Identify which cell holds the provided text, then report its (x, y) central coordinate. 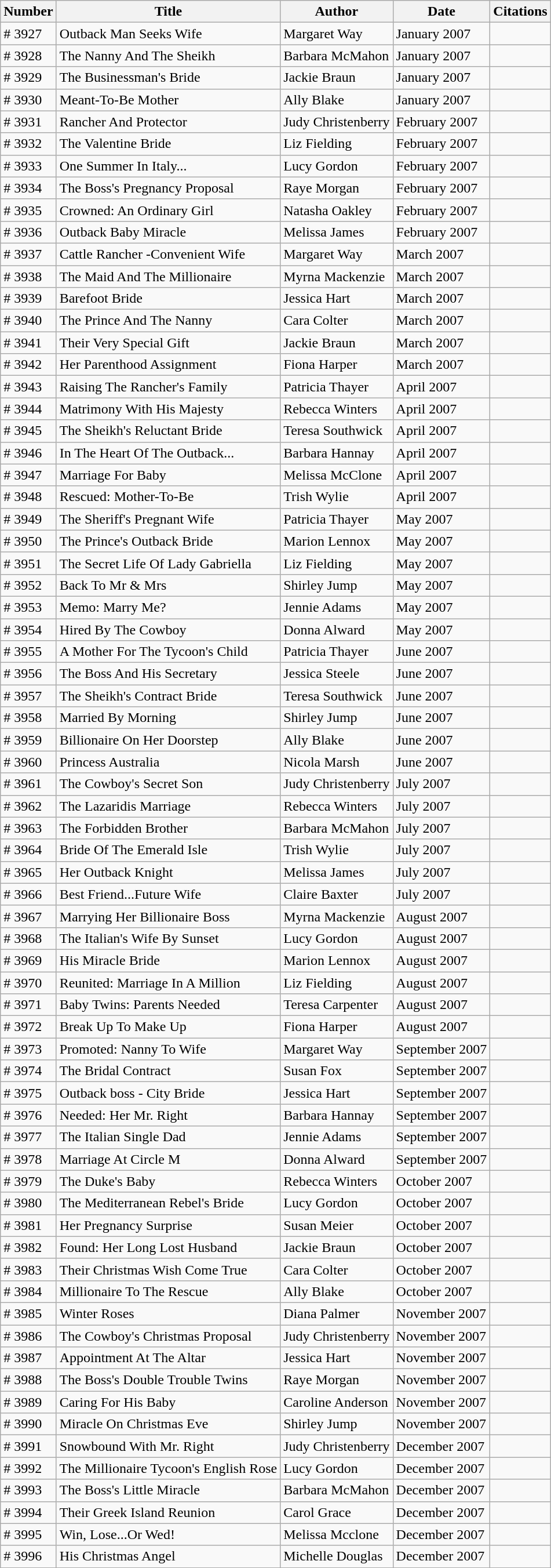
Cattle Rancher -Convenient Wife (168, 254)
Appointment At The Altar (168, 1358)
Princess Australia (168, 762)
Barefoot Bride (168, 299)
The Maid And The Millionaire (168, 277)
# 3942 (28, 365)
The Forbidden Brother (168, 828)
Michelle Douglas (337, 1556)
# 3956 (28, 674)
Carol Grace (337, 1512)
Baby Twins: Parents Needed (168, 1005)
Author (337, 12)
The Sheikh's Reluctant Bride (168, 431)
The Boss's Double Trouble Twins (168, 1380)
# 3927 (28, 34)
Snowbound With Mr. Right (168, 1446)
Bride Of The Emerald Isle (168, 850)
Her Parenthood Assignment (168, 365)
# 3938 (28, 277)
# 3977 (28, 1137)
# 3990 (28, 1424)
# 3965 (28, 872)
Melissa Mcclone (337, 1534)
Their Greek Island Reunion (168, 1512)
# 3986 (28, 1335)
# 3933 (28, 166)
# 3992 (28, 1468)
# 3981 (28, 1225)
Break Up To Make Up (168, 1027)
Millionaire To The Rescue (168, 1291)
# 3975 (28, 1093)
Marriage For Baby (168, 475)
# 3954 (28, 629)
Hired By The Cowboy (168, 629)
# 3980 (28, 1203)
# 3987 (28, 1358)
# 3972 (28, 1027)
The Prince And The Nanny (168, 321)
Meant-To-Be Mother (168, 100)
Miracle On Christmas Eve (168, 1424)
# 3982 (28, 1247)
Title (168, 12)
The Cowboy's Christmas Proposal (168, 1335)
# 3969 (28, 960)
# 3939 (28, 299)
The Bridal Contract (168, 1071)
# 3983 (28, 1269)
# 3935 (28, 210)
Jessica Steele (337, 674)
# 3957 (28, 696)
The Businessman's Bride (168, 78)
Number (28, 12)
# 3947 (28, 475)
The Millionaire Tycoon's English Rose (168, 1468)
Diana Palmer (337, 1313)
Married By Morning (168, 718)
# 3996 (28, 1556)
# 3968 (28, 938)
Best Friend...Future Wife (168, 894)
Teresa Carpenter (337, 1005)
Date (441, 12)
# 3964 (28, 850)
# 3978 (28, 1159)
# 3937 (28, 254)
# 3994 (28, 1512)
# 3961 (28, 784)
The Sheikh's Contract Bride (168, 696)
Rescued: Mother-To-Be (168, 497)
# 3953 (28, 607)
# 3966 (28, 894)
The Cowboy's Secret Son (168, 784)
His Christmas Angel (168, 1556)
# 3967 (28, 916)
The Boss's Pregnancy Proposal (168, 188)
# 3943 (28, 387)
# 3989 (28, 1402)
# 3988 (28, 1380)
Citations (520, 12)
The Lazaridis Marriage (168, 806)
# 3945 (28, 431)
His Miracle Bride (168, 960)
The Boss's Little Miracle (168, 1490)
Needed: Her Mr. Right (168, 1115)
# 3932 (28, 144)
Susan Fox (337, 1071)
# 3955 (28, 652)
Claire Baxter (337, 894)
Raising The Rancher's Family (168, 387)
The Mediterranean Rebel's Bride (168, 1203)
Outback boss - City Bride (168, 1093)
Melissa McClone (337, 475)
The Valentine Bride (168, 144)
Their Very Special Gift (168, 343)
Found: Her Long Lost Husband (168, 1247)
# 3940 (28, 321)
Memo: Marry Me? (168, 607)
# 3946 (28, 453)
Natasha Oakley (337, 210)
Win, Lose...Or Wed! (168, 1534)
# 3995 (28, 1534)
# 3952 (28, 585)
Marrying Her Billionaire Boss (168, 916)
Matrimony With His Majesty (168, 409)
# 3976 (28, 1115)
# 3959 (28, 740)
# 3962 (28, 806)
The Secret Life Of Lady Gabriella (168, 563)
Nicola Marsh (337, 762)
# 3993 (28, 1490)
Winter Roses (168, 1313)
Promoted: Nanny To Wife (168, 1049)
The Boss And His Secretary (168, 674)
# 3931 (28, 122)
# 3973 (28, 1049)
# 3971 (28, 1005)
Caring For His Baby (168, 1402)
The Duke's Baby (168, 1181)
# 3936 (28, 232)
# 3974 (28, 1071)
Outback Man Seeks Wife (168, 34)
# 3944 (28, 409)
Caroline Anderson (337, 1402)
# 3929 (28, 78)
# 3950 (28, 541)
# 3984 (28, 1291)
The Italian's Wife By Sunset (168, 938)
# 3930 (28, 100)
# 3941 (28, 343)
Susan Meier (337, 1225)
# 3948 (28, 497)
# 3960 (28, 762)
The Nanny And The Sheikh (168, 56)
Reunited: Marriage In A Million (168, 983)
Crowned: An Ordinary Girl (168, 210)
Outback Baby Miracle (168, 232)
Her Outback Knight (168, 872)
The Sheriff's Pregnant Wife (168, 519)
In The Heart Of The Outback... (168, 453)
# 3958 (28, 718)
# 3985 (28, 1313)
# 3979 (28, 1181)
# 3951 (28, 563)
# 3928 (28, 56)
# 3934 (28, 188)
# 3970 (28, 983)
Her Pregnancy Surprise (168, 1225)
# 3963 (28, 828)
Rancher And Protector (168, 122)
# 3991 (28, 1446)
Marriage At Circle M (168, 1159)
One Summer In Italy... (168, 166)
Billionaire On Her Doorstep (168, 740)
The Prince's Outback Bride (168, 541)
The Italian Single Dad (168, 1137)
A Mother For The Tycoon's Child (168, 652)
# 3949 (28, 519)
Their Christmas Wish Come True (168, 1269)
Back To Mr & Mrs (168, 585)
